Scan for the cell matching the given text and deliver its (X, Y) coordinate at center. 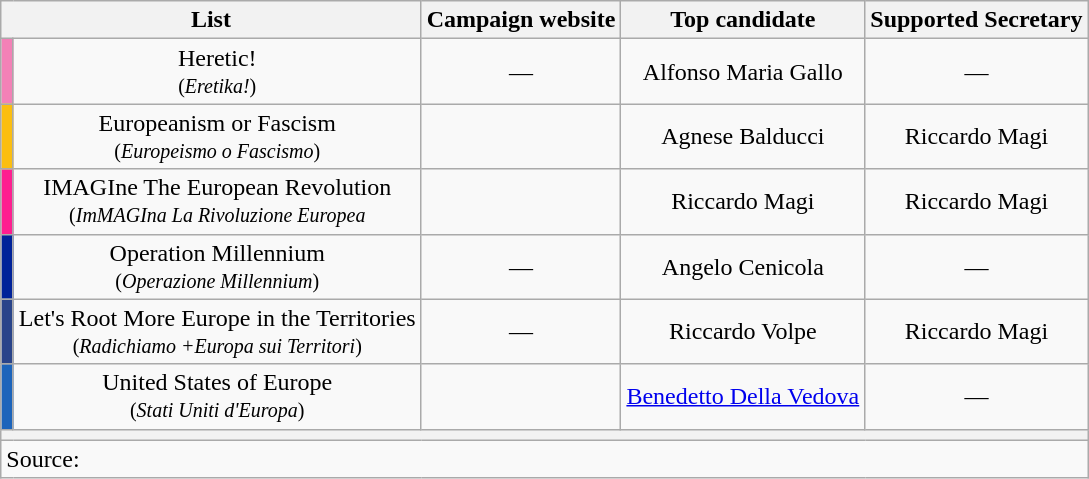
IMAGIne The European Revolution(ImMAGIna La Rivoluzione Europea (217, 202)
Europeanism or Fascism(Europeismo o Fascismo) (217, 136)
Operation Millennium(Operazione Millennium) (217, 266)
Riccardo Volpe (743, 332)
Angelo Cenicola (743, 266)
United States of Europe(Stati Uniti d'Europa) (217, 396)
Source: (544, 459)
Campaign website (521, 20)
Alfonso Maria Gallo (743, 72)
Supported Secretary (976, 20)
Let's Root More Europe in the Territories(Radichiamo +Europa sui Territori) (217, 332)
Top candidate (743, 20)
Heretic!(Eretika!) (217, 72)
Agnese Balducci (743, 136)
Benedetto Della Vedova (743, 396)
List (211, 20)
